From the cell containing the given text, extract its center point as [x, y] coordinate. 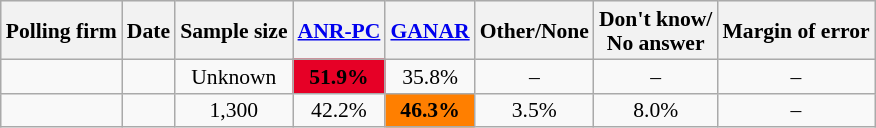
42.2% [340, 110]
Date [148, 30]
Unknown [234, 76]
1,300 [234, 110]
46.3% [430, 110]
35.8% [430, 76]
3.5% [534, 110]
GANAR [430, 30]
Don't know/No answer [656, 30]
Sample size [234, 30]
8.0% [656, 110]
ANR-PC [340, 30]
Polling firm [62, 30]
51.9% [340, 76]
Margin of error [796, 30]
Other/None [534, 30]
